Capture the cell that displays the provided text and extract its [X, Y] central coordinate. 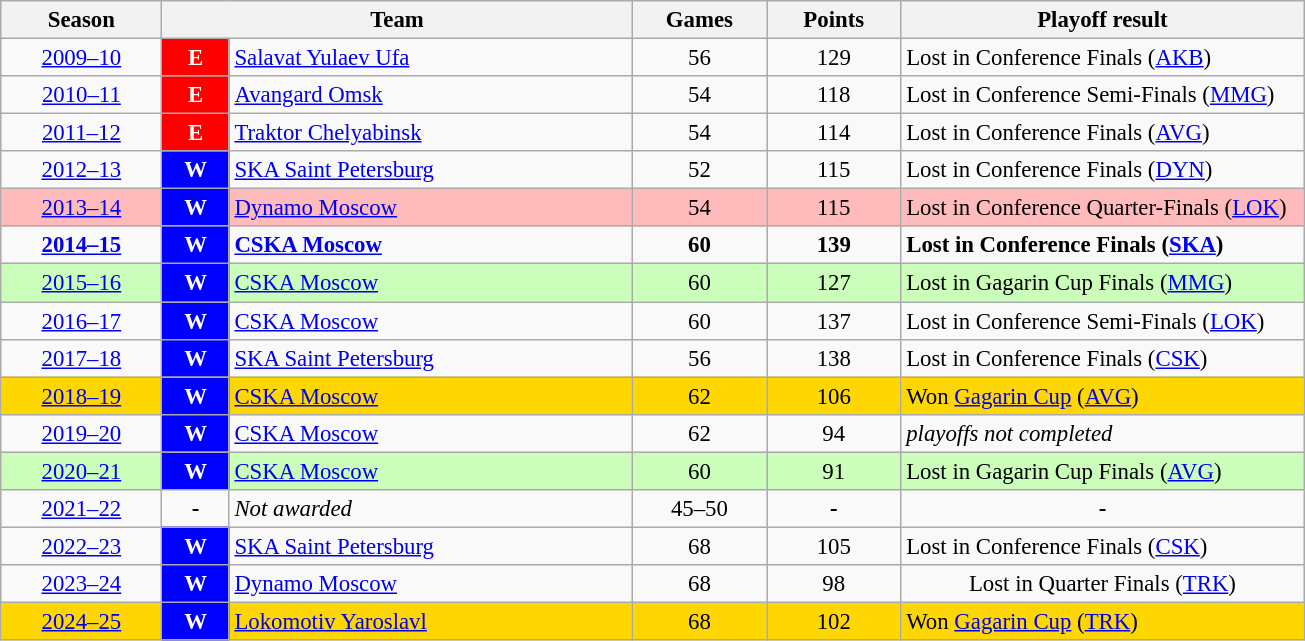
139 [834, 245]
Traktor Chelyabinsk [430, 133]
Lost in Conference Finals (DYN) [1102, 170]
2011–12 [82, 133]
Won Gagarin Cup (TRK) [1102, 621]
2024–25 [82, 621]
Lost in Conference Semi-Finals (MMG) [1102, 95]
106 [834, 396]
2012–13 [82, 170]
98 [834, 584]
2018–19 [82, 396]
Lost in Conference Semi-Finals (LOK) [1102, 321]
Avangard Omsk [430, 95]
Salavat Yulaev Ufa [430, 58]
Playoff result [1102, 20]
Lost in Gagarin Cup Finals (AVG) [1102, 471]
Team [397, 20]
Lost in Conference Finals (AVG) [1102, 133]
114 [834, 133]
118 [834, 95]
Season [82, 20]
Lost in Conference Finals (AKB) [1102, 58]
2022–23 [82, 546]
2010–11 [82, 95]
45–50 [699, 509]
Games [699, 20]
Won Gagarin Cup (AVG) [1102, 396]
2014–15 [82, 245]
129 [834, 58]
127 [834, 283]
91 [834, 471]
Points [834, 20]
138 [834, 358]
Lost in Conference Finals (SKA) [1102, 245]
2015–16 [82, 283]
52 [699, 170]
2021–22 [82, 509]
2019–20 [82, 433]
94 [834, 433]
137 [834, 321]
Lokomotiv Yaroslavl [430, 621]
2013–14 [82, 208]
Not awarded [430, 509]
2020–21 [82, 471]
Lost in Gagarin Cup Finals (MMG) [1102, 283]
102 [834, 621]
Lost in Conference Quarter-Finals (LOK) [1102, 208]
105 [834, 546]
2017–18 [82, 358]
Lost in Quarter Finals (TRK) [1102, 584]
playoffs not completed [1102, 433]
2016–17 [82, 321]
2009–10 [82, 58]
2023–24 [82, 584]
